Extract the (x, y) coordinate from the center of the cell holding the provided text.  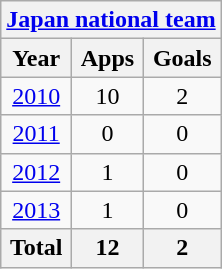
12 (108, 248)
Goals (182, 58)
Japan national team (111, 20)
Year (36, 58)
2011 (36, 134)
Apps (108, 58)
2010 (36, 96)
2012 (36, 172)
10 (108, 96)
2013 (36, 210)
Total (36, 248)
